Search for the cell housing the specified text and yield its [X, Y] center coordinate. 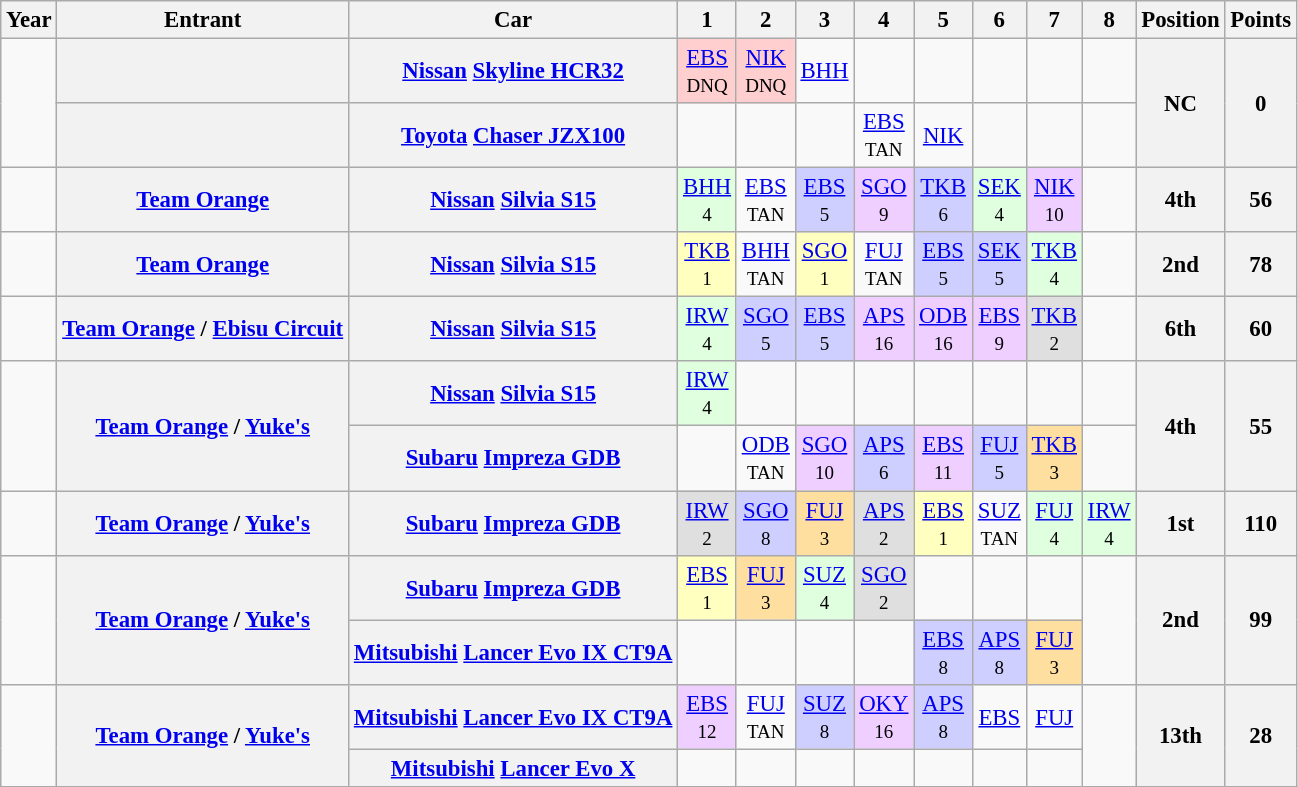
ODB16 [944, 330]
ODBTAN [766, 458]
7 [1054, 20]
SUZ8 [824, 716]
TKB3 [1054, 458]
NIK [944, 136]
1 [708, 20]
4 [884, 20]
FUJ5 [999, 458]
EBS8 [944, 652]
6th [1180, 330]
Mitsubishi Lancer Evo X [514, 768]
Toyota Chaser JZX100 [514, 136]
110 [1260, 524]
56 [1260, 200]
TKB6 [944, 200]
SEK4 [999, 200]
8 [1109, 20]
6 [999, 20]
SUZTAN [999, 524]
SGO5 [766, 330]
SGO1 [824, 264]
FUJ4 [1054, 524]
BHHTAN [766, 264]
Points [1260, 20]
0 [1260, 104]
1st [1180, 524]
Year [29, 20]
BHH4 [708, 200]
EBS12 [708, 716]
EBS9 [999, 330]
NC [1180, 104]
SGO2 [884, 588]
SGO10 [824, 458]
APS16 [884, 330]
78 [1260, 264]
TKB4 [1054, 264]
FUJ [1054, 716]
SGO9 [884, 200]
55 [1260, 426]
28 [1260, 735]
OKY16 [884, 716]
SGO8 [766, 524]
5 [944, 20]
TKB1 [708, 264]
SUZ4 [824, 588]
Nissan Skyline HCR32 [514, 72]
EBSDNQ [708, 72]
SEK5 [999, 264]
Entrant [203, 20]
Car [514, 20]
2 [766, 20]
EBS [999, 716]
APS2 [884, 524]
3 [824, 20]
NIK10 [1054, 200]
13th [1180, 735]
99 [1260, 620]
60 [1260, 330]
EBS11 [944, 458]
IRW2 [708, 524]
TKB2 [1054, 330]
Team Orange / Ebisu Circuit [203, 330]
NIKDNQ [766, 72]
APS6 [884, 458]
Position [1180, 20]
BHH [824, 72]
